Return (X, Y) of the center of cell containing provided text 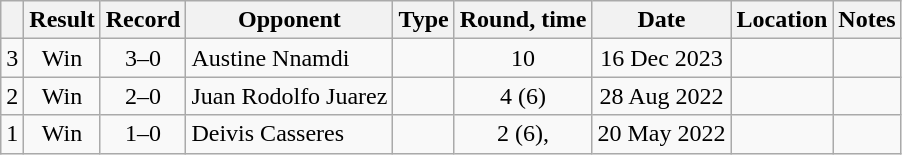
Deivis Casseres (290, 134)
2 (12, 96)
28 Aug 2022 (662, 96)
Opponent (290, 20)
Juan Rodolfo Juarez (290, 96)
4 (6) (523, 96)
1 (12, 134)
Location (782, 20)
20 May 2022 (662, 134)
1–0 (143, 134)
16 Dec 2023 (662, 58)
2 (6), (523, 134)
10 (523, 58)
Record (143, 20)
Date (662, 20)
Result (62, 20)
Type (424, 20)
3–0 (143, 58)
Round, time (523, 20)
Austine Nnamdi (290, 58)
2–0 (143, 96)
3 (12, 58)
Notes (867, 20)
